Find where the given text appears and provide that cell's center as (X, Y) coordinate. 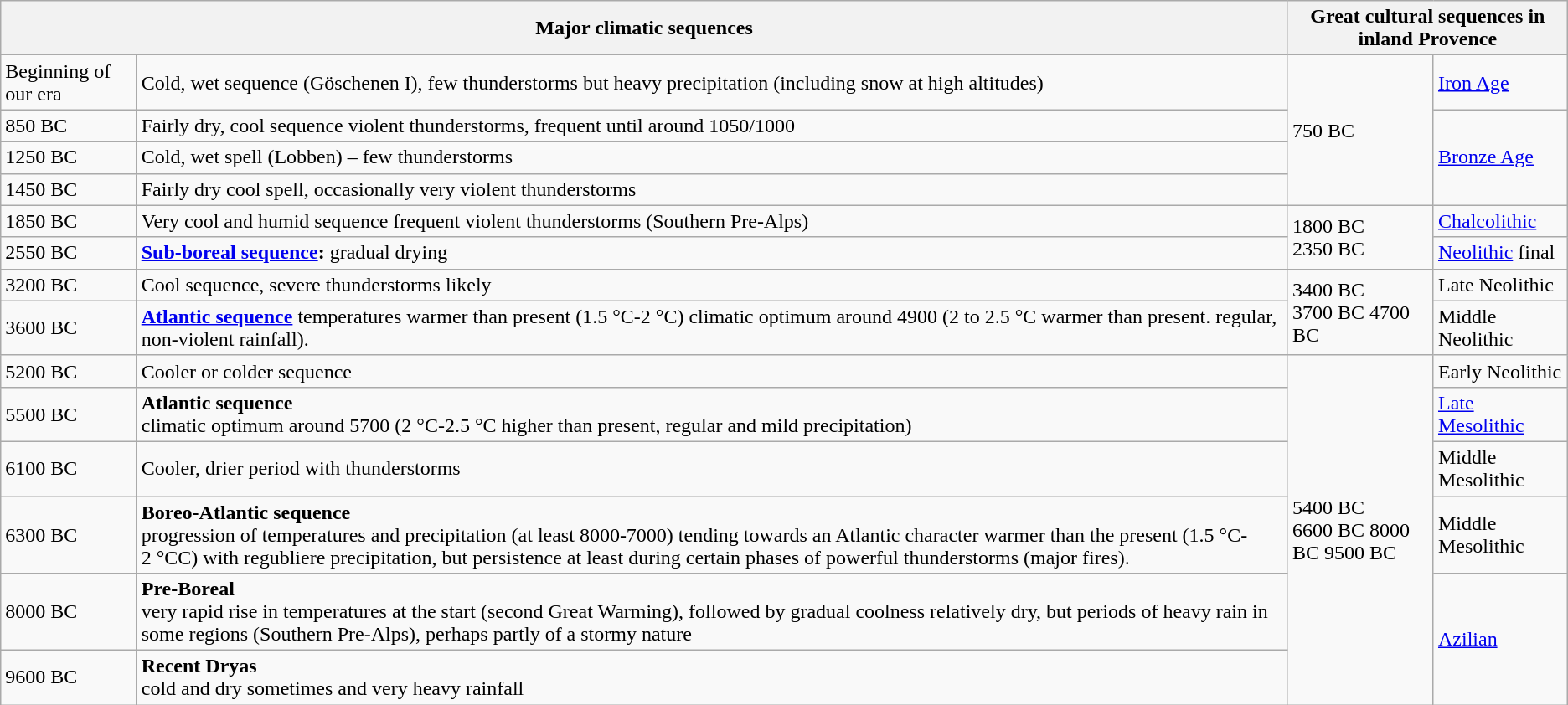
Major climatic sequences (645, 28)
5400 BC6600 BC 8000 BC 9500 BC (1360, 529)
Cold, wet sequence (Göschenen I), few thunderstorms but heavy precipitation (including snow at high altitudes) (712, 82)
8000 BC (69, 612)
Cool sequence, severe thunderstorms likely (712, 285)
5500 BC (69, 414)
Fairly dry cool spell, occasionally very violent thunderstorms (712, 189)
Bronze Age (1500, 157)
6100 BC (69, 469)
Great cultural sequences in inland Provence (1427, 28)
1800 BC2350 BC (1360, 237)
9600 BC (69, 678)
3600 BC (69, 328)
1450 BC (69, 189)
Iron Age (1500, 82)
2550 BC (69, 253)
Neolithic final (1500, 253)
Atlantic sequenceclimatic optimum around 5700 (2 °C-2.5 °C higher than present, regular and mild precipitation) (712, 414)
Cooler or colder sequence (712, 371)
Cooler, drier period with thunderstorms (712, 469)
3200 BC (69, 285)
1850 BC (69, 221)
Cold, wet spell (Lobben) – few thunderstorms (712, 157)
Late Mesolithic (1500, 414)
5200 BC (69, 371)
850 BC (69, 126)
Late Neolithic (1500, 285)
6300 BC (69, 534)
Very cool and humid sequence frequent violent thunderstorms (Southern Pre-Alps) (712, 221)
750 BC (1360, 131)
Sub-boreal sequence: gradual drying (712, 253)
Chalcolithic (1500, 221)
Fairly dry, cool sequence violent thunderstorms, frequent until around 1050/1000 (712, 126)
Beginning of our era (69, 82)
1250 BC (69, 157)
Azilian (1500, 640)
Middle Neolithic (1500, 328)
Early Neolithic (1500, 371)
3400 BC3700 BC 4700 BC (1360, 311)
Recent Dryascold and dry sometimes and very heavy rainfall (712, 678)
